Scan for the cell matching the given text and deliver its [x, y] coordinate at center. 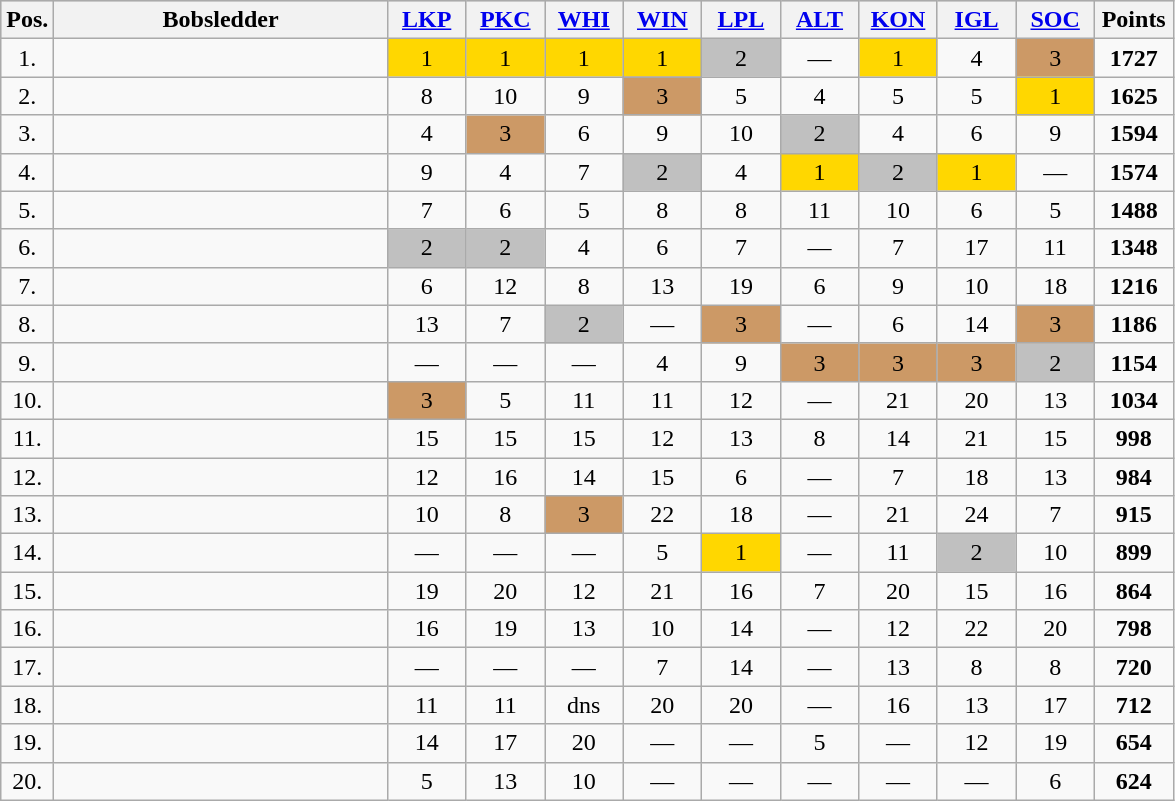
KON [898, 20]
13. [28, 515]
20. [28, 781]
2. [28, 96]
IGL [976, 20]
WHI [584, 20]
1216 [1134, 286]
5. [28, 210]
1348 [1134, 248]
712 [1134, 705]
ALT [820, 20]
1. [28, 58]
899 [1134, 553]
798 [1134, 629]
Points [1134, 20]
18. [28, 705]
SOC [1056, 20]
864 [1134, 591]
984 [1134, 477]
1727 [1134, 58]
16. [28, 629]
1594 [1134, 134]
9. [28, 362]
7. [28, 286]
14. [28, 553]
3. [28, 134]
15. [28, 591]
8. [28, 324]
17. [28, 667]
1154 [1134, 362]
915 [1134, 515]
624 [1134, 781]
1034 [1134, 400]
6. [28, 248]
Pos. [28, 20]
998 [1134, 438]
LPL [742, 20]
720 [1134, 667]
4. [28, 172]
1625 [1134, 96]
1574 [1134, 172]
19. [28, 743]
24 [976, 515]
WIN [662, 20]
LKP [426, 20]
1488 [1134, 210]
12. [28, 477]
654 [1134, 743]
10. [28, 400]
Bobsledder [221, 20]
dns [584, 705]
PKC [506, 20]
1186 [1134, 324]
11. [28, 438]
